Return the (x, y) coordinate for the center point of the cell that contains the specified text.  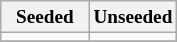
Unseeded (133, 17)
Seeded (45, 17)
